Scan for the cell matching the given text and deliver its [X, Y] coordinate at center. 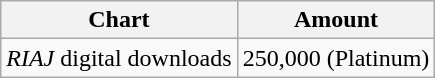
250,000 (Platinum) [336, 58]
Chart [119, 20]
Amount [336, 20]
RIAJ digital downloads [119, 58]
